From the cell containing the given text, extract its center point as (X, Y) coordinate. 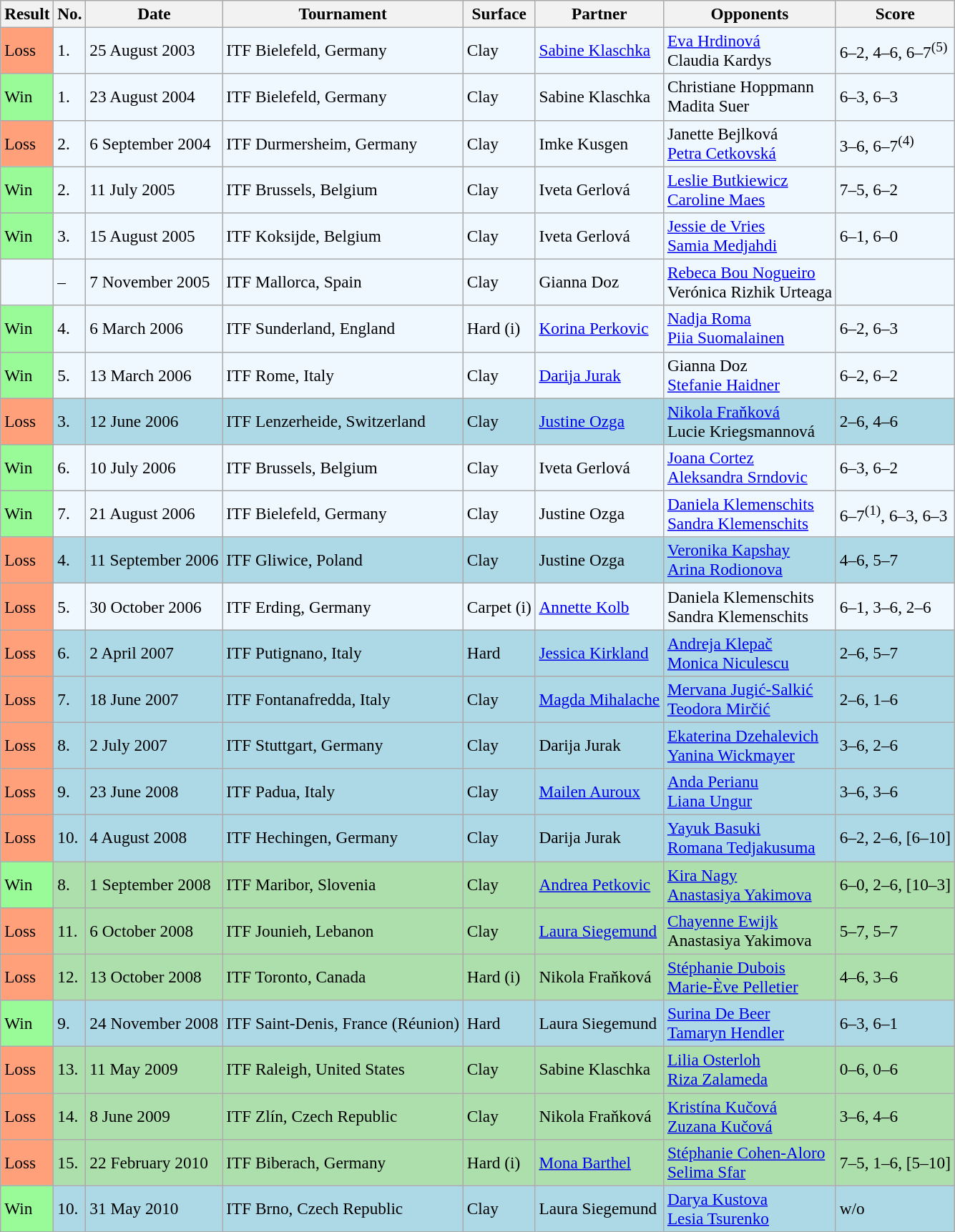
Lilia Osterloh Riza Zalameda (750, 1070)
13 October 2008 (155, 977)
Andrea Petkovic (599, 884)
2–6, 5–7 (895, 652)
No. (70, 14)
Nikola Fraňková Lucie Kriegsmannová (750, 420)
Korina Perkovic (599, 329)
2 April 2007 (155, 652)
– (70, 282)
4 August 2008 (155, 838)
ITF Raleigh, United States (343, 1070)
Jessie de Vries Samia Medjahdi (750, 236)
ITF Padua, Italy (343, 792)
Surface (499, 14)
6 September 2004 (155, 143)
4–6, 5–7 (895, 561)
Surina De Beer Tamaryn Hendler (750, 1022)
11 September 2006 (155, 561)
Annette Kolb (599, 606)
Tournament (343, 14)
Ekaterina Dzehalevich Yanina Wickmayer (750, 745)
Darya Kustova Lesia Tsurenko (750, 1208)
6–2, 4–6, 6–7(5) (895, 50)
6–3, 6–1 (895, 1022)
5–7, 5–7 (895, 931)
6–1, 3–6, 2–6 (895, 606)
ITF Sunderland, England (343, 329)
4–6, 3–6 (895, 977)
ITF Zlín, Czech Republic (343, 1115)
Chayenne Ewijk Anastasiya Yakimova (750, 931)
ITF Brno, Czech Republic (343, 1208)
ITF Rome, Italy (343, 375)
3–6, 6–7(4) (895, 143)
ITF Maribor, Slovenia (343, 884)
2–6, 1–6 (895, 699)
w/o (895, 1208)
Result (27, 14)
Nadja Roma Piia Suomalainen (750, 329)
Mona Barthel (599, 1163)
31 May 2010 (155, 1208)
6–2, 2–6, [6–10] (895, 838)
ITF Saint-Denis, France (Réunion) (343, 1022)
13 March 2006 (155, 375)
Mervana Jugić-Salkić Teodora Mirčić (750, 699)
Gianna Doz Stefanie Haidner (750, 375)
1 September 2008 (155, 884)
15 August 2005 (155, 236)
2–6, 4–6 (895, 420)
12. (70, 977)
11 May 2009 (155, 1070)
12 June 2006 (155, 420)
11. (70, 931)
Carpet (i) (499, 606)
Veronika Kapshay Arina Rodionova (750, 561)
3–6, 3–6 (895, 792)
15. (70, 1163)
Date (155, 14)
6–1, 6–0 (895, 236)
Andreja Klepač Monica Niculescu (750, 652)
Partner (599, 14)
13. (70, 1070)
Eva Hrdinová Claudia Kardys (750, 50)
6–7(1), 6–3, 6–3 (895, 513)
7–5, 6–2 (895, 189)
ITF Durmersheim, Germany (343, 143)
ITF Stuttgart, Germany (343, 745)
Christiane Hoppmann Madita Suer (750, 97)
8 June 2009 (155, 1115)
ITF Jounieh, Lebanon (343, 931)
6–3, 6–2 (895, 468)
22 February 2010 (155, 1163)
6–0, 2–6, [10–3] (895, 884)
ITF Lenzerheide, Switzerland (343, 420)
Opponents (750, 14)
6 October 2008 (155, 931)
Gianna Doz (599, 282)
Jessica Kirkland (599, 652)
6–3, 6–3 (895, 97)
Mailen Auroux (599, 792)
23 June 2008 (155, 792)
24 November 2008 (155, 1022)
Stéphanie Cohen-Aloro Selima Sfar (750, 1163)
Imke Kusgen (599, 143)
0–6, 0–6 (895, 1070)
23 August 2004 (155, 97)
2 July 2007 (155, 745)
ITF Gliwice, Poland (343, 561)
Stéphanie Dubois Marie-Ève Pelletier (750, 977)
ITF Biberach, Germany (343, 1163)
Kristína Kučová Zuzana Kučová (750, 1115)
Yayuk Basuki Romana Tedjakusuma (750, 838)
ITF Fontanafredda, Italy (343, 699)
6 March 2006 (155, 329)
10 July 2006 (155, 468)
Janette Bejlková Petra Cetkovská (750, 143)
Anda Perianu Liana Ungur (750, 792)
18 June 2007 (155, 699)
6–2, 6–2 (895, 375)
7–5, 1–6, [5–10] (895, 1163)
21 August 2006 (155, 513)
Kira Nagy Anastasiya Yakimova (750, 884)
7 November 2005 (155, 282)
25 August 2003 (155, 50)
3–6, 2–6 (895, 745)
30 October 2006 (155, 606)
Leslie Butkiewicz Caroline Maes (750, 189)
Rebeca Bou Nogueiro Verónica Rizhik Urteaga (750, 282)
6–2, 6–3 (895, 329)
Magda Mihalache (599, 699)
14. (70, 1115)
Joana Cortez Aleksandra Srndovic (750, 468)
ITF Putignano, Italy (343, 652)
ITF Erding, Germany (343, 606)
ITF Hechingen, Germany (343, 838)
3–6, 4–6 (895, 1115)
ITF Toronto, Canada (343, 977)
ITF Koksijde, Belgium (343, 236)
11 July 2005 (155, 189)
ITF Mallorca, Spain (343, 282)
Score (895, 14)
